Provide the [X, Y] coordinate of the cell's center where the given text is located.  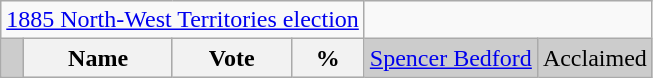
Spencer Bedford [450, 58]
Acclaimed [594, 58]
1885 North-West Territories election [183, 20]
Vote [232, 58]
% [328, 58]
Name [98, 58]
